Scan for the cell matching the given text and deliver its [x, y] coordinate at center. 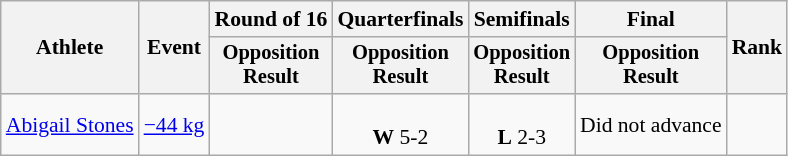
W 5-2 [400, 124]
Event [174, 48]
Athlete [70, 48]
Round of 16 [270, 19]
L 2-3 [522, 124]
Semifinals [522, 19]
Did not advance [651, 124]
Final [651, 19]
Abigail Stones [70, 124]
−44 kg [174, 124]
Quarterfinals [400, 19]
Rank [758, 48]
